From the cell containing the given text, extract its center point as [x, y] coordinate. 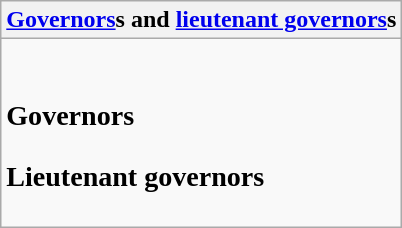
Governorss and lieutenant governorss [202, 20]
GovernorsLieutenant governors [202, 133]
